Pinpoint the cell where the given text exists, returning its (x, y) midpoint coordinate. 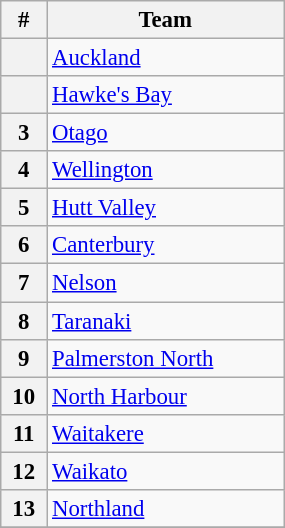
6 (24, 245)
Waikato (166, 471)
Otago (166, 133)
13 (24, 509)
Nelson (166, 283)
11 (24, 433)
# (24, 20)
10 (24, 396)
Hutt Valley (166, 208)
Hawke's Bay (166, 95)
8 (24, 321)
Canterbury (166, 245)
North Harbour (166, 396)
Northland (166, 509)
7 (24, 283)
3 (24, 133)
12 (24, 471)
Palmerston North (166, 358)
Wellington (166, 170)
5 (24, 208)
9 (24, 358)
Taranaki (166, 321)
Auckland (166, 58)
4 (24, 170)
Waitakere (166, 433)
Team (166, 20)
